Return (x, y) of the center of cell containing provided text 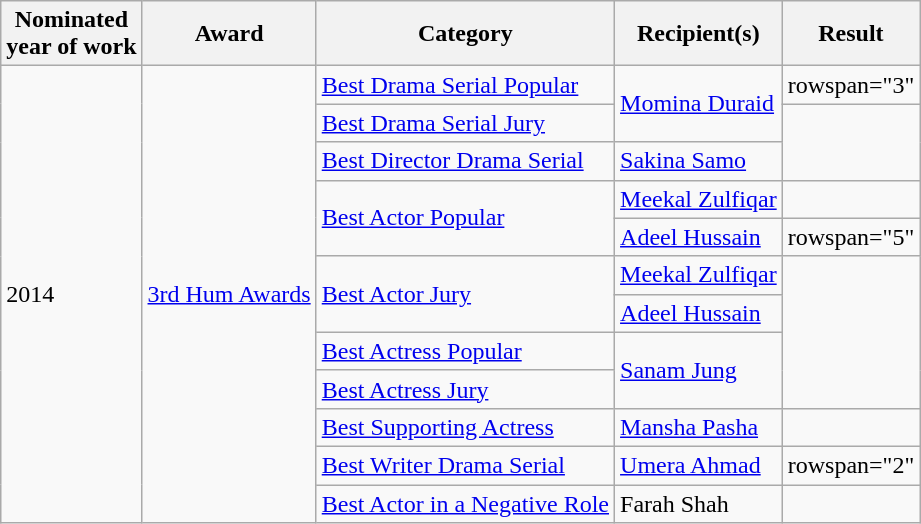
Best Writer Drama Serial (465, 465)
Award (229, 34)
2014 (72, 294)
Farah Shah (699, 503)
Best Drama Serial Jury (465, 123)
Recipient(s) (699, 34)
Sakina Samo (699, 161)
Best Director Drama Serial (465, 161)
Best Drama Serial Popular (465, 85)
rowspan="2" (851, 465)
Best Supporting Actress (465, 427)
Best Actress Popular (465, 351)
Sanam Jung (699, 370)
rowspan="3" (851, 85)
Best Actress Jury (465, 389)
Best Actor in a Negative Role (465, 503)
Momina Duraid (699, 104)
Category (465, 34)
Best Actor Popular (465, 218)
3rd Hum Awards (229, 294)
Best Actor Jury (465, 294)
Umera Ahmad (699, 465)
Result (851, 34)
rowspan="5" (851, 237)
Nominated year of work (72, 34)
Mansha Pasha (699, 427)
